Pinpoint the cell where the given text exists, returning its (X, Y) midpoint coordinate. 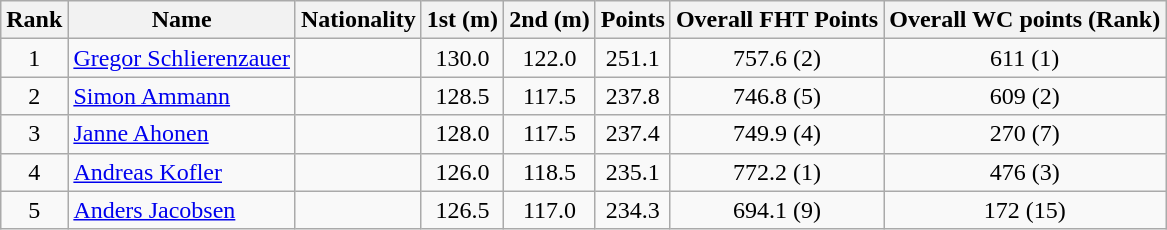
2 (34, 96)
1 (34, 58)
237.4 (632, 134)
Points (632, 20)
Rank (34, 20)
117.0 (550, 210)
Andreas Kofler (182, 172)
746.8 (5) (776, 96)
749.9 (4) (776, 134)
772.2 (1) (776, 172)
235.1 (632, 172)
Gregor Schlierenzauer (182, 58)
130.0 (462, 58)
Simon Ammann (182, 96)
694.1 (9) (776, 210)
172 (15) (1025, 210)
128.5 (462, 96)
128.0 (462, 134)
Nationality (358, 20)
757.6 (2) (776, 58)
Overall FHT Points (776, 20)
3 (34, 134)
4 (34, 172)
Name (182, 20)
609 (2) (1025, 96)
118.5 (550, 172)
126.0 (462, 172)
611 (1) (1025, 58)
Overall WC points (Rank) (1025, 20)
251.1 (632, 58)
122.0 (550, 58)
1st (m) (462, 20)
234.3 (632, 210)
5 (34, 210)
Anders Jacobsen (182, 210)
270 (7) (1025, 134)
476 (3) (1025, 172)
237.8 (632, 96)
Janne Ahonen (182, 134)
2nd (m) (550, 20)
126.5 (462, 210)
